For the text-containing cell, return its midpoint in [X, Y] coordinate format. 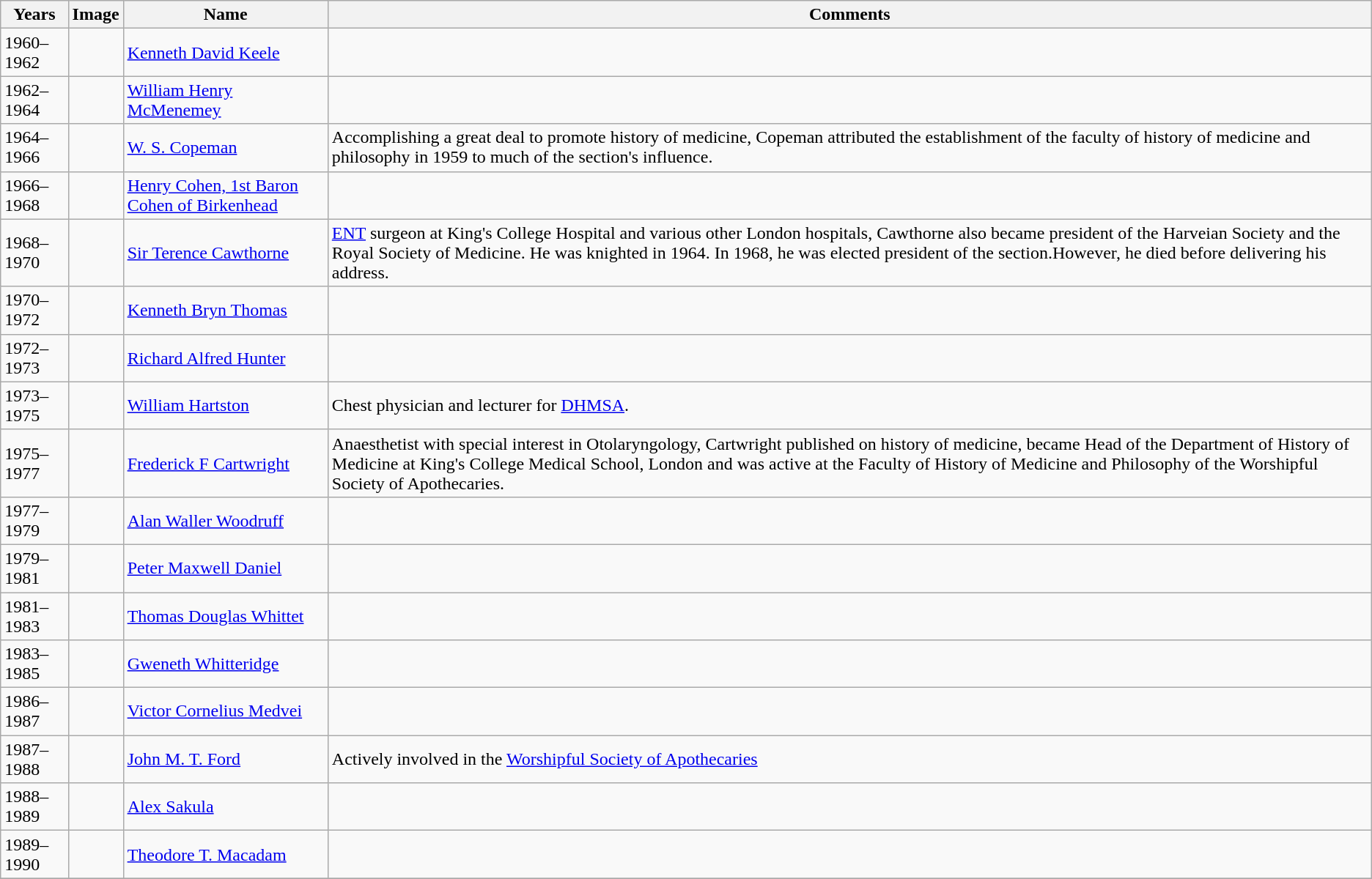
1987–1988 [34, 759]
1966–1968 [34, 195]
1973–1975 [34, 406]
Sir Terence Cawthorne [226, 253]
1983–1985 [34, 664]
Image [95, 15]
1986–1987 [34, 712]
William Henry McMenemey [226, 100]
Theodore T. Macadam [226, 854]
Kenneth David Keele [226, 53]
1964–1966 [34, 148]
Richard Alfred Hunter [226, 357]
1988–1989 [34, 807]
1970–1972 [34, 311]
Alan Waller Woodruff [226, 520]
1975–1977 [34, 463]
1960–1962 [34, 53]
W. S. Copeman [226, 148]
Chest physician and lecturer for DHMSA. [849, 406]
Years [34, 15]
1981–1983 [34, 615]
Actively involved in the Worshipful Society of Apothecaries [849, 759]
William Hartston [226, 406]
1968–1970 [34, 253]
1989–1990 [34, 854]
John M. T. Ford [226, 759]
Victor Cornelius Medvei [226, 712]
Frederick F Cartwright [226, 463]
Peter Maxwell Daniel [226, 568]
1962–1964 [34, 100]
1977–1979 [34, 520]
Thomas Douglas Whittet [226, 615]
Gweneth Whitteridge [226, 664]
1979–1981 [34, 568]
Comments [849, 15]
Henry Cohen, 1st Baron Cohen of Birkenhead [226, 195]
1972–1973 [34, 357]
Kenneth Bryn Thomas [226, 311]
Name [226, 15]
Alex Sakula [226, 807]
